Capture the cell that displays the provided text and extract its [x, y] central coordinate. 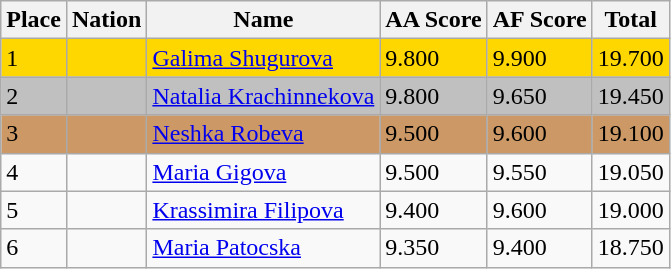
19.700 [630, 58]
19.050 [630, 172]
Natalia Krachinnekova [264, 96]
Galima Shugurova [264, 58]
AF Score [540, 20]
4 [34, 172]
Krassimira Filipova [264, 210]
9.350 [434, 248]
19.100 [630, 134]
9.900 [540, 58]
Maria Gigova [264, 172]
9.550 [540, 172]
2 [34, 96]
3 [34, 134]
19.450 [630, 96]
18.750 [630, 248]
AA Score [434, 20]
19.000 [630, 210]
Neshka Robeva [264, 134]
6 [34, 248]
Maria Patocska [264, 248]
Total [630, 20]
9.650 [540, 96]
1 [34, 58]
Nation [106, 20]
5 [34, 210]
Name [264, 20]
Place [34, 20]
